Output the [x, y] coordinate of the center of the cell containing the given text.  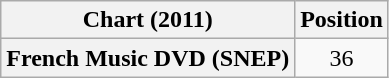
36 [342, 58]
Position [342, 20]
Chart (2011) [148, 20]
French Music DVD (SNEP) [148, 58]
